Detect which cell encompasses the target text, then output its (X, Y) center coordinate. 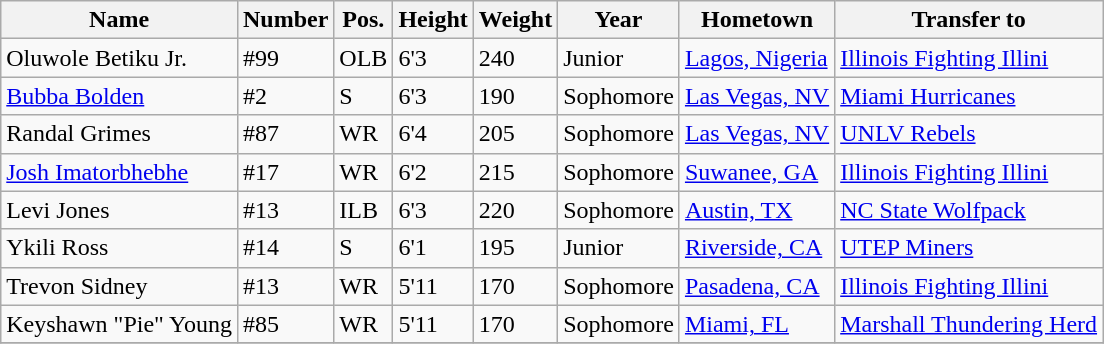
Transfer to (969, 20)
Trevon Sidney (120, 286)
#87 (285, 134)
Pasadena, CA (756, 286)
#17 (285, 172)
215 (515, 172)
Oluwole Betiku Jr. (120, 58)
Name (120, 20)
OLB (364, 58)
220 (515, 210)
Pos. (364, 20)
Marshall Thundering Herd (969, 324)
6'2 (433, 172)
Levi Jones (120, 210)
Bubba Bolden (120, 96)
Suwanee, GA (756, 172)
6'4 (433, 134)
Keyshawn "Pie" Young (120, 324)
Austin, TX (756, 210)
ILB (364, 210)
6'1 (433, 248)
240 (515, 58)
UNLV Rebels (969, 134)
195 (515, 248)
#2 (285, 96)
#14 (285, 248)
Weight (515, 20)
UTEP Miners (969, 248)
NC State Wolfpack (969, 210)
Year (619, 20)
Riverside, CA (756, 248)
Number (285, 20)
Miami, FL (756, 324)
205 (515, 134)
Height (433, 20)
#85 (285, 324)
Miami Hurricanes (969, 96)
#99 (285, 58)
Hometown (756, 20)
190 (515, 96)
Randal Grimes (120, 134)
Josh Imatorbhebhe (120, 172)
Ykili Ross (120, 248)
Lagos, Nigeria (756, 58)
